Search for the cell housing the specified text and yield its (x, y) center coordinate. 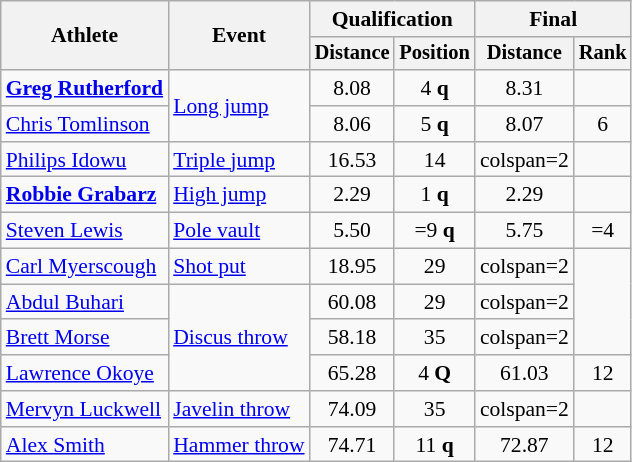
Final (554, 19)
Pole vault (238, 231)
60.08 (352, 302)
Robbie Grabarz (84, 195)
12 (603, 373)
58.18 (352, 338)
8.06 (352, 124)
Abdul Buhari (84, 302)
16.53 (352, 160)
Shot put (238, 267)
8.07 (524, 124)
Long jump (238, 106)
Chris Tomlinson (84, 124)
5 q (434, 124)
Steven Lewis (84, 231)
6 (603, 124)
=4 (603, 231)
Athlete (84, 36)
65.28 (352, 373)
4 q (434, 88)
74.09 (352, 409)
Triple jump (238, 160)
High jump (238, 195)
Brett Morse (84, 338)
Qualification (392, 19)
5.75 (524, 231)
Greg Rutherford (84, 88)
Lawrence Okoye (84, 373)
5.50 (352, 231)
Javelin throw (238, 409)
Carl Myerscough (84, 267)
4 Q (434, 373)
18.95 (352, 267)
14 (434, 160)
8.08 (352, 88)
Position (434, 54)
Mervyn Luckwell (84, 409)
Discus throw (238, 338)
1 q (434, 195)
=9 q (434, 231)
Rank (603, 54)
Event (238, 36)
8.31 (524, 88)
61.03 (524, 373)
Philips Idowu (84, 160)
